Find where the given text appears and provide that cell's center as [x, y] coordinate. 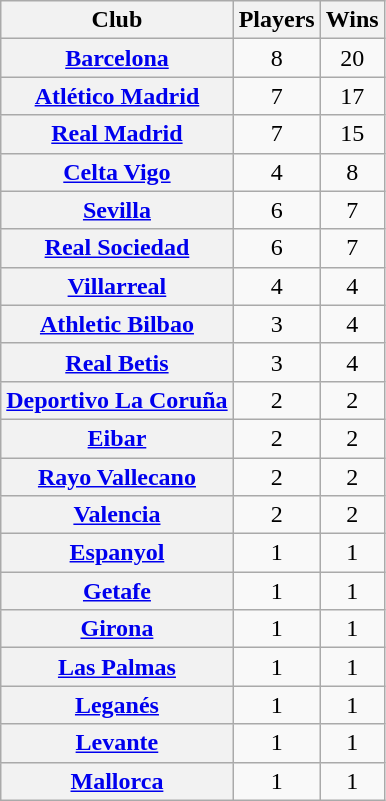
20 [352, 58]
Mallorca [117, 781]
Las Palmas [117, 667]
Club [117, 20]
Atlético Madrid [117, 96]
Players [276, 20]
17 [352, 96]
Real Madrid [117, 134]
15 [352, 134]
Barcelona [117, 58]
Rayo Vallecano [117, 477]
Real Sociedad [117, 248]
Sevilla [117, 210]
Wins [352, 20]
Leganés [117, 705]
Celta Vigo [117, 172]
Deportivo La Coruña [117, 400]
Getafe [117, 591]
Espanyol [117, 553]
Villarreal [117, 286]
Valencia [117, 515]
Athletic Bilbao [117, 324]
Girona [117, 629]
Levante [117, 743]
Eibar [117, 438]
Real Betis [117, 362]
